Capture the cell that displays the provided text and extract its [x, y] central coordinate. 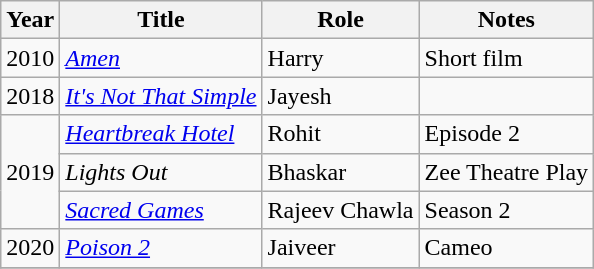
Title [161, 20]
2019 [30, 172]
Sacred Games [161, 210]
Cameo [506, 248]
2018 [30, 96]
Year [30, 20]
Heartbreak Hotel [161, 134]
Rohit [340, 134]
Short film [506, 58]
Lights Out [161, 172]
2010 [30, 58]
Season 2 [506, 210]
Bhaskar [340, 172]
Episode 2 [506, 134]
Zee Theatre Play [506, 172]
Jayesh [340, 96]
Role [340, 20]
It's Not That Simple [161, 96]
2020 [30, 248]
Rajeev Chawla [340, 210]
Harry [340, 58]
Poison 2 [161, 248]
Jaiveer [340, 248]
Amen [161, 58]
Notes [506, 20]
